Capture the cell that displays the provided text and extract its (x, y) central coordinate. 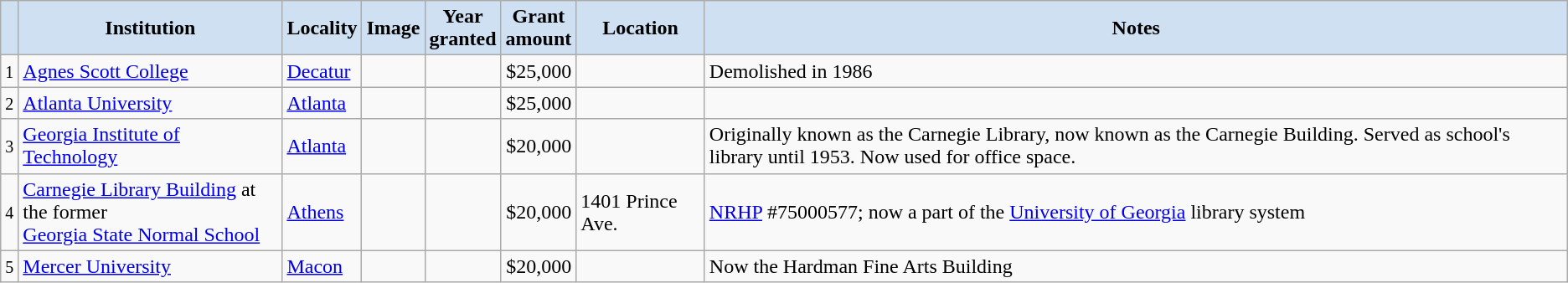
5 (10, 266)
Agnes Scott College (151, 71)
Athens (322, 212)
Originally known as the Carnegie Library, now known as the Carnegie Building. Served as school's library until 1953. Now used for office space. (1136, 146)
Locality (322, 28)
Notes (1136, 28)
2 (10, 103)
Decatur (322, 71)
Carnegie Library Building at the former Georgia State Normal School (151, 212)
Location (640, 28)
Georgia Institute of Technology (151, 146)
4 (10, 212)
Macon (322, 266)
Image (394, 28)
Grantamount (539, 28)
Institution (151, 28)
Yeargranted (462, 28)
Atlanta University (151, 103)
Mercer University (151, 266)
Demolished in 1986 (1136, 71)
3 (10, 146)
1401 Prince Ave. (640, 212)
Now the Hardman Fine Arts Building (1136, 266)
NRHP #75000577; now a part of the University of Georgia library system (1136, 212)
1 (10, 71)
